Output the (X, Y) coordinate of the center of the cell containing the given text.  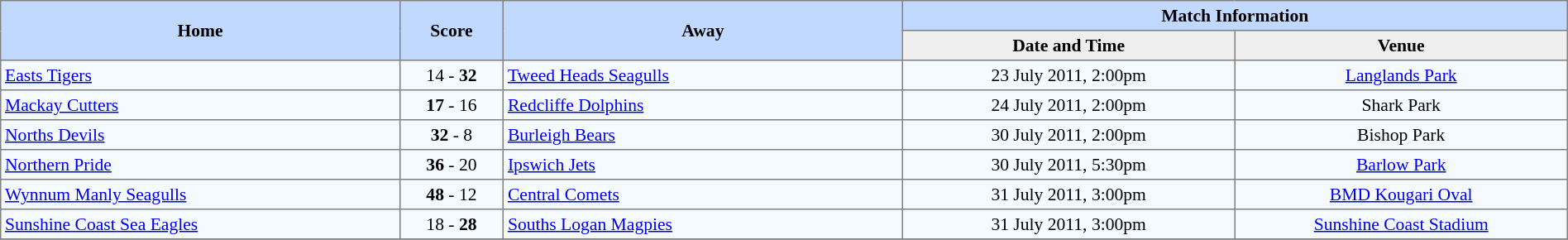
Home (200, 31)
Easts Tigers (200, 75)
Sunshine Coast Sea Eagles (200, 224)
14 - 32 (452, 75)
BMD Kougari Oval (1401, 194)
Mackay Cutters (200, 105)
Central Comets (703, 194)
24 July 2011, 2:00pm (1068, 105)
32 - 8 (452, 135)
30 July 2011, 2:00pm (1068, 135)
Tweed Heads Seagulls (703, 75)
Redcliffe Dolphins (703, 105)
17 - 16 (452, 105)
Match Information (1235, 16)
Souths Logan Magpies (703, 224)
18 - 28 (452, 224)
30 July 2011, 5:30pm (1068, 165)
Langlands Park (1401, 75)
Score (452, 31)
Northern Pride (200, 165)
Bishop Park (1401, 135)
Burleigh Bears (703, 135)
Shark Park (1401, 105)
48 - 12 (452, 194)
Wynnum Manly Seagulls (200, 194)
36 - 20 (452, 165)
Away (703, 31)
23 July 2011, 2:00pm (1068, 75)
Venue (1401, 46)
Barlow Park (1401, 165)
Ipswich Jets (703, 165)
Date and Time (1068, 46)
Norths Devils (200, 135)
Sunshine Coast Stadium (1401, 224)
